Provide the (X, Y) coordinate of the cell's center where the given text is located.  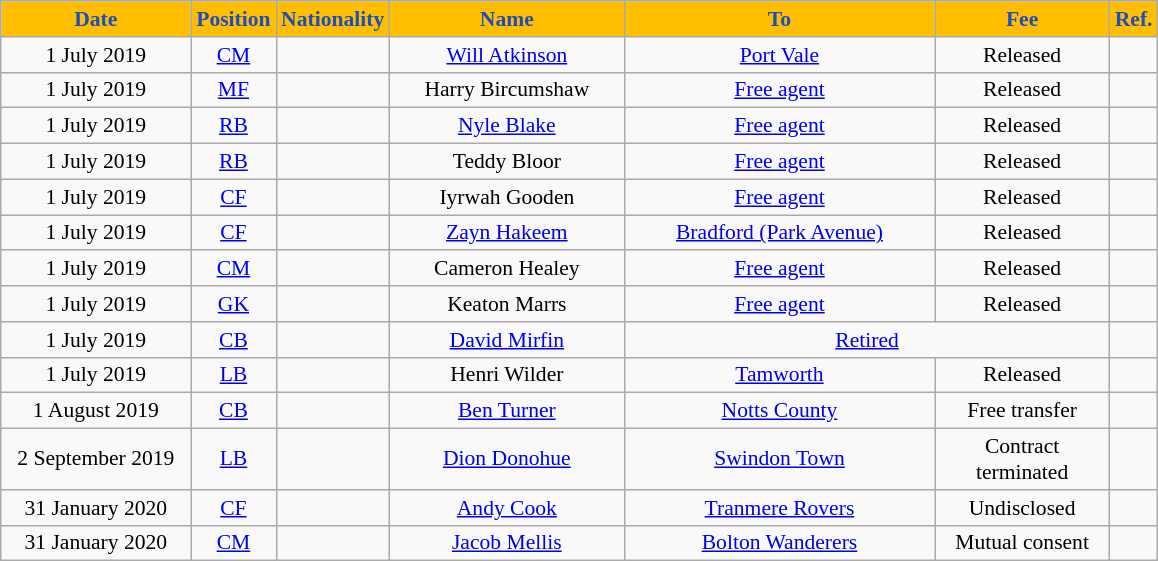
Henri Wilder (506, 375)
Cameron Healey (506, 269)
Name (506, 19)
To (779, 19)
GK (234, 304)
David Mirfin (506, 340)
Harry Bircumshaw (506, 90)
Teddy Bloor (506, 162)
Nationality (332, 19)
Port Vale (779, 55)
Swindon Town (779, 460)
Contract terminated (1022, 460)
Bolton Wanderers (779, 543)
Position (234, 19)
Fee (1022, 19)
Ben Turner (506, 411)
Bradford (Park Avenue) (779, 233)
Zayn Hakeem (506, 233)
Notts County (779, 411)
Mutual consent (1022, 543)
Dion Donohue (506, 460)
Retired (866, 340)
Tranmere Rovers (779, 508)
Free transfer (1022, 411)
Nyle Blake (506, 126)
Tamworth (779, 375)
1 August 2019 (96, 411)
Ref. (1134, 19)
2 September 2019 (96, 460)
MF (234, 90)
Jacob Mellis (506, 543)
Andy Cook (506, 508)
Date (96, 19)
Will Atkinson (506, 55)
Undisclosed (1022, 508)
Keaton Marrs (506, 304)
Iyrwah Gooden (506, 197)
